Capture the cell that displays the provided text and extract its (X, Y) central coordinate. 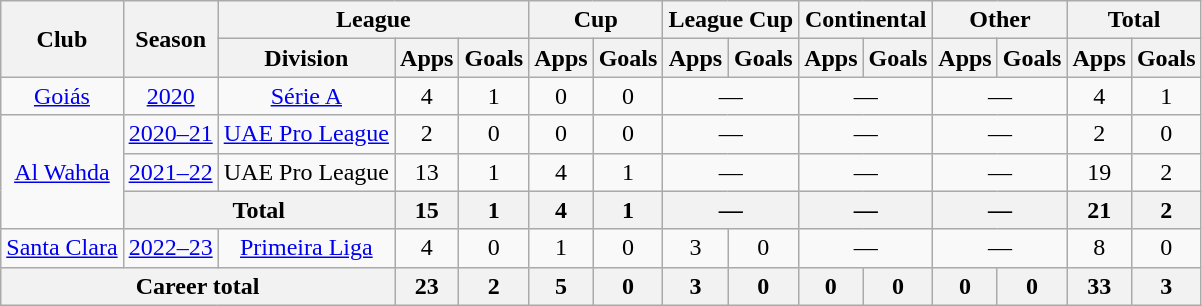
Other (1000, 20)
2022–23 (170, 248)
8 (1099, 248)
Santa Clara (62, 248)
5 (561, 286)
33 (1099, 286)
Season (170, 39)
Club (62, 39)
Continental (866, 20)
Goiás (62, 96)
2021–22 (170, 172)
Division (306, 58)
League Cup (731, 20)
League (374, 20)
15 (427, 210)
19 (1099, 172)
2020 (170, 96)
21 (1099, 210)
Primeira Liga (306, 248)
2020–21 (170, 134)
13 (427, 172)
Cup (596, 20)
Al Wahda (62, 172)
Série A (306, 96)
23 (427, 286)
Career total (198, 286)
